For the text-containing cell, return its midpoint in [x, y] coordinate format. 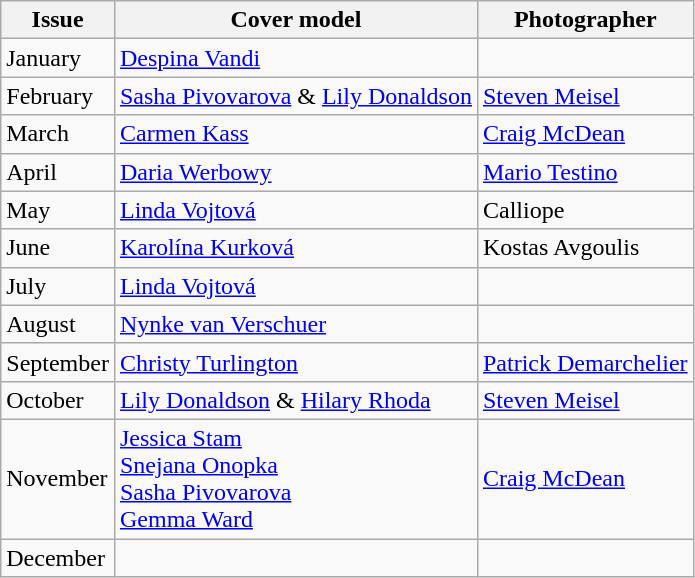
Daria Werbowy [296, 172]
October [58, 400]
Karolína Kurková [296, 248]
Calliope [585, 210]
Kostas Avgoulis [585, 248]
June [58, 248]
Photographer [585, 20]
February [58, 96]
September [58, 362]
July [58, 286]
Sasha Pivovarova & Lily Donaldson [296, 96]
November [58, 478]
August [58, 324]
Jessica StamSnejana OnopkaSasha PivovarovaGemma Ward [296, 478]
Despina Vandi [296, 58]
Christy Turlington [296, 362]
December [58, 557]
April [58, 172]
March [58, 134]
Mario Testino [585, 172]
Nynke van Verschuer [296, 324]
Cover model [296, 20]
January [58, 58]
Issue [58, 20]
May [58, 210]
Patrick Demarchelier [585, 362]
Lily Donaldson & Hilary Rhoda [296, 400]
Carmen Kass [296, 134]
